For the text-containing cell, return its midpoint in [X, Y] coordinate format. 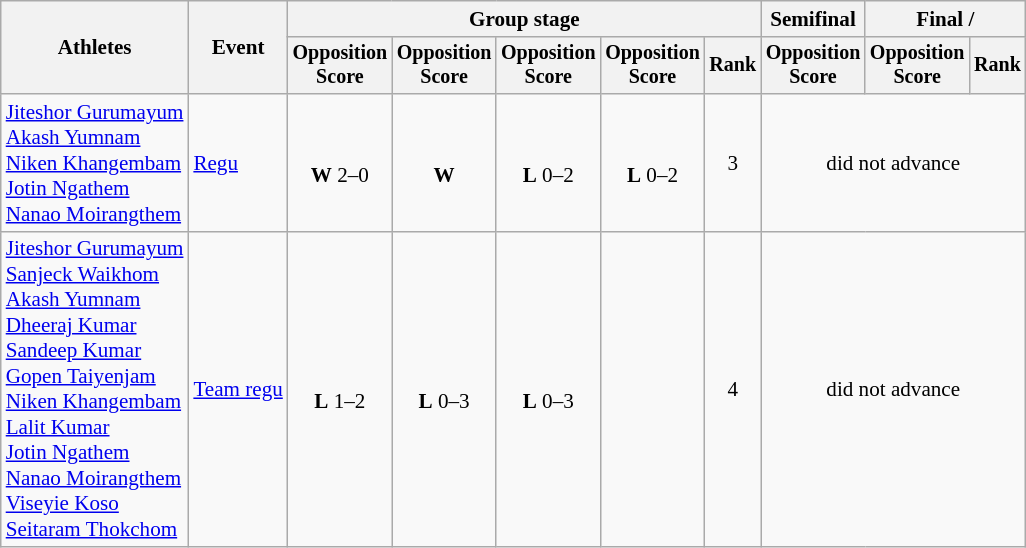
Event [238, 48]
Group stage [524, 18]
Regu [238, 162]
W [444, 162]
L 1–2 [340, 389]
Athletes [95, 48]
Jiteshor GurumayumAkash YumnamNiken KhangembamJotin NgathemNanao Moirangthem [95, 162]
Semifinal [813, 18]
W 2–0 [340, 162]
3 [733, 162]
Team regu [238, 389]
Final / [945, 18]
4 [733, 389]
